Extract the (X, Y) coordinate from the center of the cell holding the provided text.  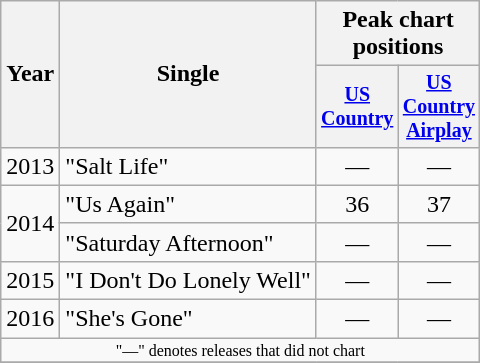
36 (357, 204)
2015 (30, 280)
"I Don't Do Lonely Well" (188, 280)
2016 (30, 319)
"Saturday Afternoon" (188, 242)
37 (439, 204)
Single (188, 74)
"She's Gone" (188, 319)
2013 (30, 166)
Year (30, 74)
"Salt Life" (188, 166)
"—" denotes releases that did not chart (240, 350)
"Us Again" (188, 204)
2014 (30, 223)
US Country Airplay (439, 106)
US Country (357, 106)
Peak chartpositions (398, 34)
